Find where the given text appears and provide that cell's center as (X, Y) coordinate. 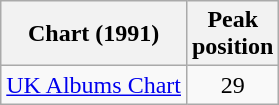
Peakposition (232, 34)
Chart (1991) (94, 34)
UK Albums Chart (94, 85)
29 (232, 85)
